Locate the cell with the specified text and output its (x, y) center coordinate. 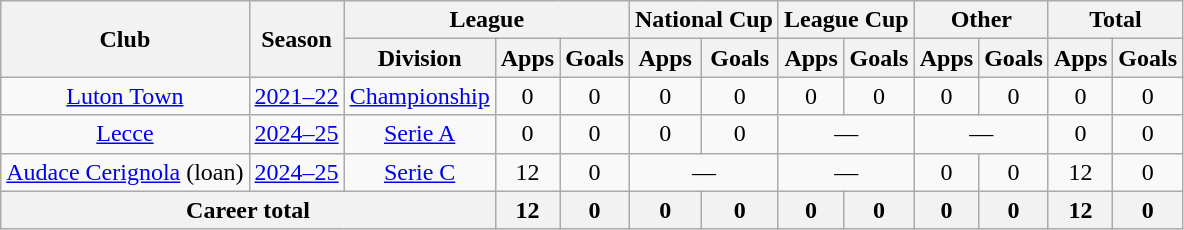
Lecce (125, 134)
League Cup (846, 20)
2021–22 (296, 96)
League (486, 20)
Championship (420, 96)
Total (1115, 20)
Division (420, 58)
Serie A (420, 134)
Audace Cerignola (loan) (125, 172)
Season (296, 39)
Career total (248, 210)
Club (125, 39)
Serie C (420, 172)
Luton Town (125, 96)
Other (981, 20)
National Cup (704, 20)
